Return the [X, Y] coordinate for the center point of the cell that contains the specified text.  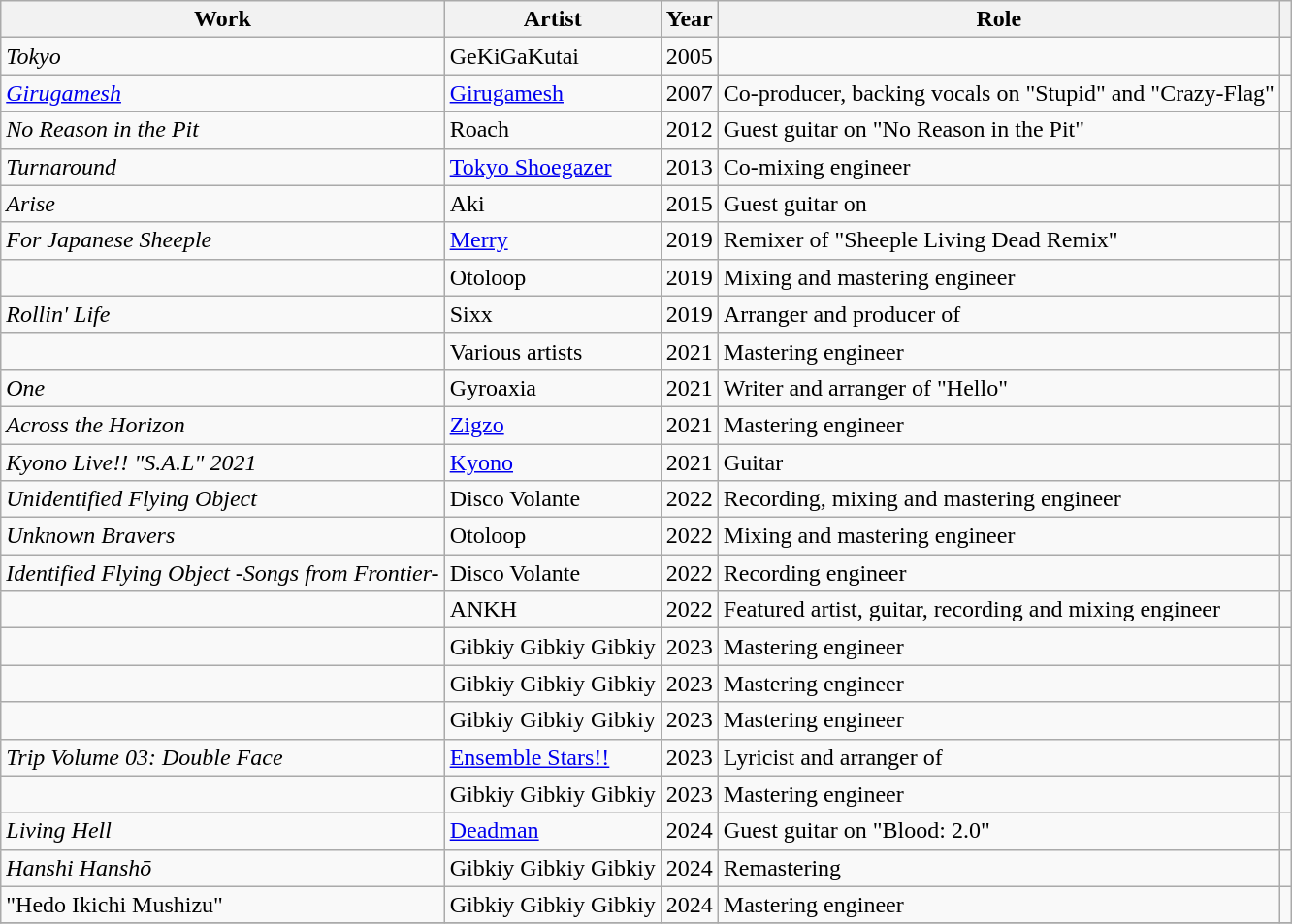
Kyono Live!! "S.A.L" 2021 [223, 462]
Various artists [553, 351]
Work [223, 19]
Deadman [553, 831]
Writer and arranger of "Hello" [999, 388]
Roach [553, 130]
Ensemble Stars!! [553, 757]
Year [689, 19]
Remixer of "Sheeple Living Dead Remix" [999, 240]
Arise [223, 204]
Aki [553, 204]
Role [999, 19]
2012 [689, 130]
No Reason in the Pit [223, 130]
One [223, 388]
ANKH [553, 610]
Featured artist, guitar, recording and mixing engineer [999, 610]
Artist [553, 19]
Sixx [553, 314]
Unidentified Flying Object [223, 499]
2015 [689, 204]
Rollin' Life [223, 314]
Living Hell [223, 831]
Unknown Bravers [223, 536]
Recording engineer [999, 573]
Guest guitar on [999, 204]
For Japanese Sheeple [223, 240]
Trip Volume 03: Double Face [223, 757]
Identified Flying Object -Songs from Frontier- [223, 573]
"Hedo Ikichi Mushizu" [223, 905]
Zigzo [553, 425]
Remastering [999, 868]
Tokyo Shoegazer [553, 167]
Guest guitar on "No Reason in the Pit" [999, 130]
Co-mixing engineer [999, 167]
Co-producer, backing vocals on "Stupid" and "Crazy-Flag" [999, 93]
GeKiGaKutai [553, 56]
Across the Horizon [223, 425]
Lyricist and arranger of [999, 757]
2013 [689, 167]
Guest guitar on "Blood: 2.0" [999, 831]
Merry [553, 240]
Kyono [553, 462]
Recording, mixing and mastering engineer [999, 499]
Hanshi Hanshō [223, 868]
Turnaround [223, 167]
Gyroaxia [553, 388]
2005 [689, 56]
Guitar [999, 462]
2007 [689, 93]
Arranger and producer of [999, 314]
Tokyo [223, 56]
